Extract the [x, y] coordinate from the center of the cell holding the provided text.  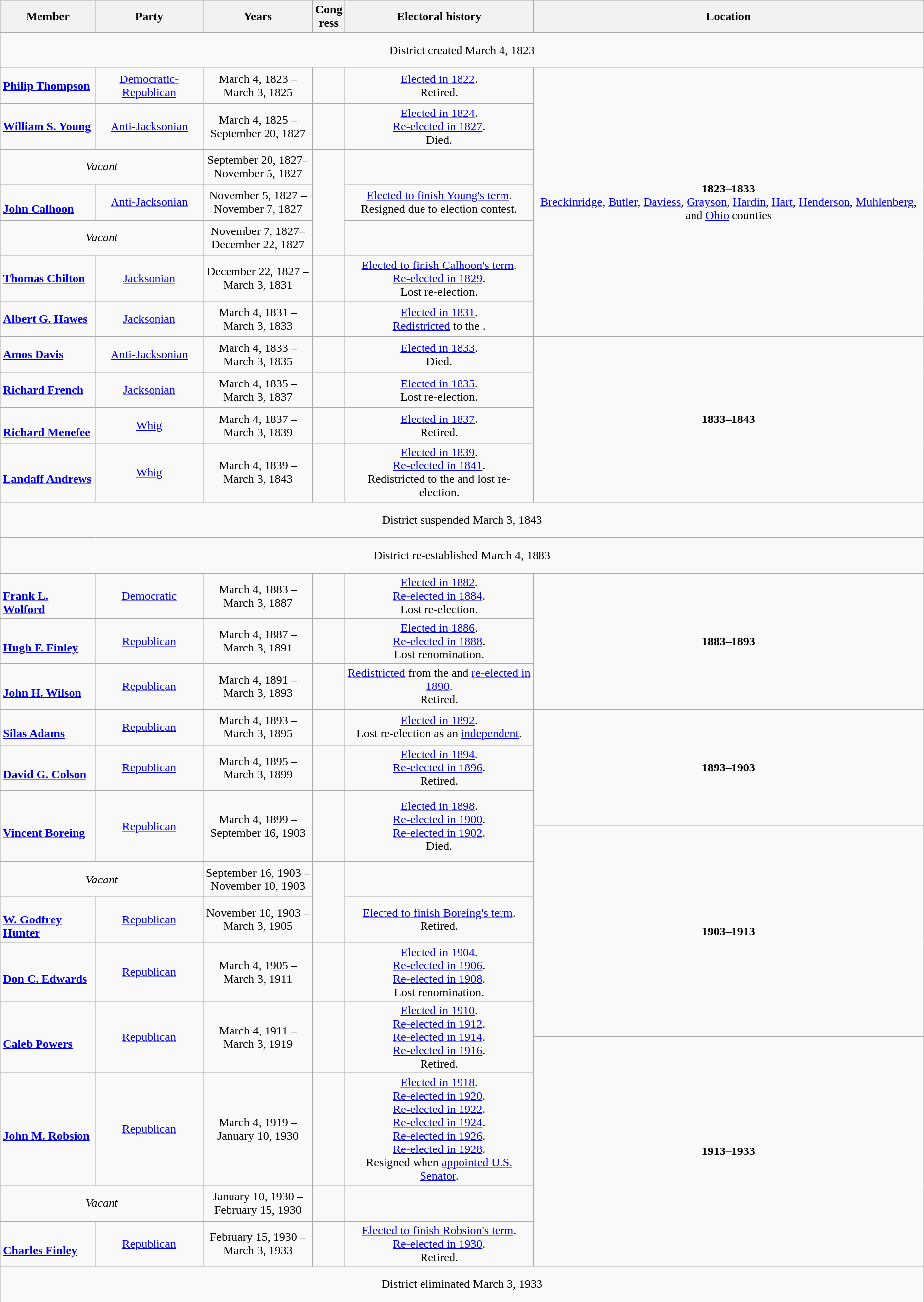
September 20, 1827–November 5, 1827 [258, 167]
Elected in 1918.Re-elected in 1920.Re-elected in 1922.Re-elected in 1924.Re-elected in 1926.Re-elected in 1928.Resigned when appointed U.S. Senator. [439, 1129]
Elected in 1898.Re-elected in 1900.Re-elected in 1902.Died. [439, 826]
December 22, 1827 –March 3, 1831 [258, 278]
March 4, 1833 –March 3, 1835 [258, 354]
November 10, 1903 –March 3, 1905 [258, 919]
Frank L. Wolford [48, 596]
March 4, 1831 –March 3, 1833 [258, 319]
March 4, 1839 –March 3, 1843 [258, 473]
March 4, 1895 –March 3, 1899 [258, 767]
Congress [329, 17]
Elected to finish Calhoon's term.Re-elected in 1829.Lost re-election. [439, 278]
1893–1903 [729, 767]
Elected in 1904.Re-elected in 1906.Re-elected in 1908.Lost renomination. [439, 971]
Elected in 1839.Re-elected in 1841.Redistricted to the and lost re-election. [439, 473]
Member [48, 17]
Location [729, 17]
Redistricted from the and re-elected in 1890.Retired. [439, 687]
March 4, 1825 –September 20, 1827 [258, 126]
Elected to finish Boreing's term.Retired. [439, 919]
March 4, 1911 –March 3, 1919 [258, 1037]
David G. Colson [48, 767]
Charles Finley [48, 1244]
John Calhoon [48, 202]
Vincent Boreing [48, 826]
District created March 4, 1823 [462, 50]
March 4, 1899 –September 16, 1903 [258, 826]
January 10, 1930 –February 15, 1930 [258, 1203]
1823–1833Breckinridge, Butler, Daviess, Grayson, Hardin, Hart, Henderson, Muhlenberg, and Ohio counties [729, 202]
Hugh F. Finley [48, 641]
March 4, 1893 –March 3, 1895 [258, 727]
Electoral history [439, 17]
W. Godfrey Hunter [48, 919]
District suspended March 3, 1843 [462, 520]
1883–1893 [729, 641]
Elected in 1833.Died. [439, 354]
Democratic-Republican [149, 86]
John M. Robsion [48, 1129]
District eliminated March 3, 1933 [462, 1284]
Elected in 1886.Re-elected in 1888.Lost renomination. [439, 641]
1903–1913 [729, 931]
March 4, 1887 –March 3, 1891 [258, 641]
March 4, 1891 –March 3, 1893 [258, 687]
Albert G. Hawes [48, 319]
Elected in 1824.Re-elected in 1827.Died. [439, 126]
February 15, 1930 –March 3, 1933 [258, 1244]
Philip Thompson [48, 86]
Caleb Powers [48, 1037]
John H. Wilson [48, 687]
Elected in 1822.Retired. [439, 86]
Elected to finish Young's term.Resigned due to election contest. [439, 202]
Amos Davis [48, 354]
Elected in 1831.Redistricted to the . [439, 319]
Thomas Chilton [48, 278]
1913–1933 [729, 1151]
Don C. Edwards [48, 971]
Elected in 1910.Re-elected in 1912.Re-elected in 1914.Re-elected in 1916.Retired. [439, 1037]
Silas Adams [48, 727]
March 4, 1837 –March 3, 1839 [258, 425]
November 5, 1827 –November 7, 1827 [258, 202]
March 4, 1919 –January 10, 1930 [258, 1129]
March 4, 1823 –March 3, 1825 [258, 86]
Elected in 1894.Re-elected in 1896.Retired. [439, 767]
Party [149, 17]
Elected in 1837.Retired. [439, 425]
Landaff Andrews [48, 473]
March 4, 1835 –March 3, 1837 [258, 390]
Richard Menefee [48, 425]
March 4, 1905 –March 3, 1911 [258, 971]
Elected in 1882.Re-elected in 1884.Lost re-election. [439, 596]
District re-established March 4, 1883 [462, 555]
November 7, 1827–December 22, 1827 [258, 238]
March 4, 1883 –March 3, 1887 [258, 596]
Elected to finish Robsion's term.Re-elected in 1930.Retired. [439, 1244]
September 16, 1903 –November 10, 1903 [258, 879]
Years [258, 17]
Richard French [48, 390]
1833–1843 [729, 420]
Elected in 1835.Lost re-election. [439, 390]
Democratic [149, 596]
Elected in 1892.Lost re-election as an independent. [439, 727]
William S. Young [48, 126]
